For the text-containing cell, return its midpoint in [X, Y] coordinate format. 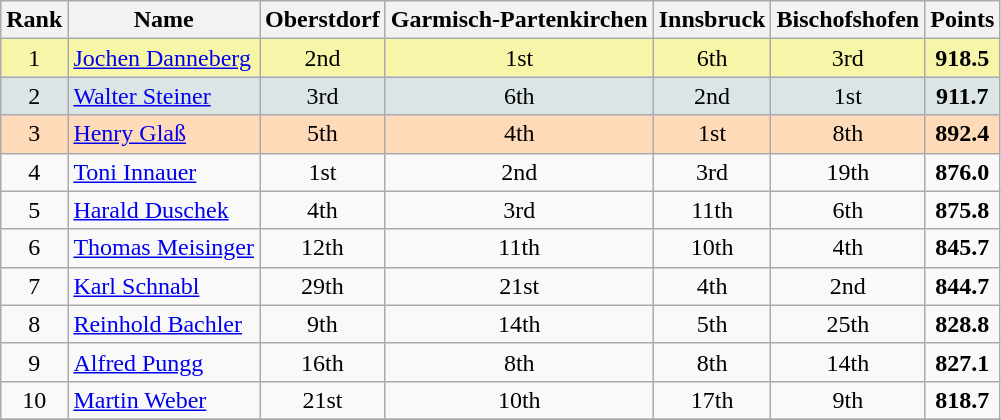
2 [34, 96]
16th [323, 362]
892.4 [962, 134]
19th [848, 172]
Rank [34, 20]
Martin Weber [164, 400]
911.7 [962, 96]
5 [34, 210]
828.8 [962, 324]
10 [34, 400]
876.0 [962, 172]
17th [712, 400]
Points [962, 20]
9 [34, 362]
Henry Glaß [164, 134]
Toni Innauer [164, 172]
4 [34, 172]
Innsbruck [712, 20]
7 [34, 286]
844.7 [962, 286]
Jochen Danneberg [164, 58]
1 [34, 58]
25th [848, 324]
Walter Steiner [164, 96]
845.7 [962, 248]
Harald Duschek [164, 210]
8 [34, 324]
Oberstdorf [323, 20]
918.5 [962, 58]
818.7 [962, 400]
29th [323, 286]
6 [34, 248]
Alfred Pungg [164, 362]
12th [323, 248]
Reinhold Bachler [164, 324]
Bischofshofen [848, 20]
827.1 [962, 362]
Garmisch-Partenkirchen [519, 20]
Name [164, 20]
Thomas Meisinger [164, 248]
3 [34, 134]
875.8 [962, 210]
Karl Schnabl [164, 286]
